Find where the given text appears and provide that cell's center as (X, Y) coordinate. 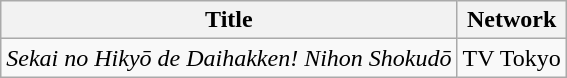
Title (229, 20)
Network (512, 20)
Sekai no Hikyō de Daihakken! Nihon Shokudō (229, 58)
TV Tokyo (512, 58)
